Output the (x, y) coordinate of the center of the cell containing the given text.  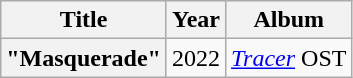
Title (84, 20)
"Masquerade" (84, 58)
Year (196, 20)
2022 (196, 58)
Album (289, 20)
Tracer OST (289, 58)
